Output the [x, y] coordinate of the center of the cell containing the given text.  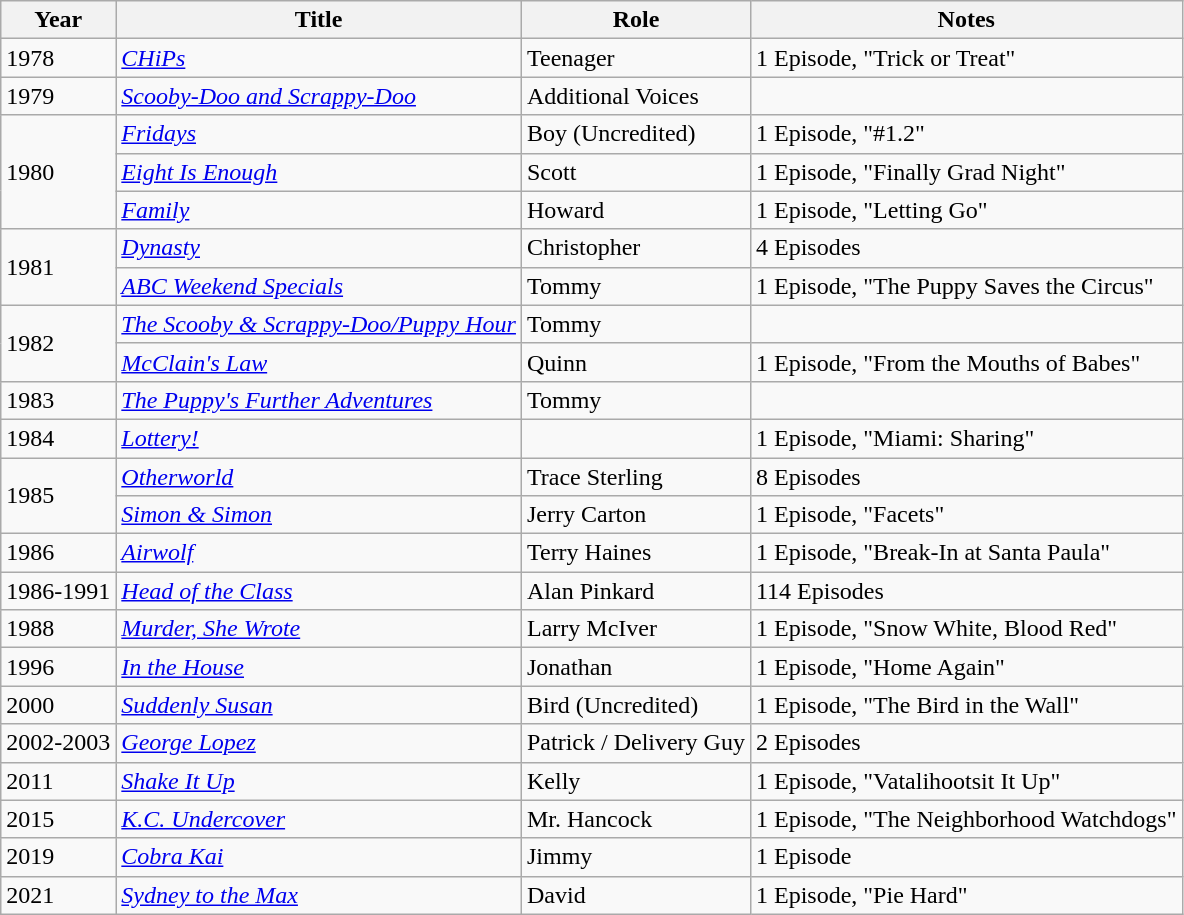
2019 [58, 857]
Fridays [319, 134]
1988 [58, 629]
1 Episode, "Facets" [966, 515]
Mr. Hancock [636, 819]
Otherworld [319, 477]
The Puppy's Further Adventures [319, 400]
1 Episode, "Home Again" [966, 667]
Lottery! [319, 438]
1 Episode [966, 857]
1 Episode, "From the Mouths of Babes" [966, 362]
Patrick / Delivery Guy [636, 743]
K.C. Undercover [319, 819]
Notes [966, 20]
Additional Voices [636, 96]
Christopher [636, 248]
1979 [58, 96]
1 Episode, "The Bird in the Wall" [966, 705]
Murder, She Wrote [319, 629]
Jimmy [636, 857]
Jerry Carton [636, 515]
Cobra Kai [319, 857]
8 Episodes [966, 477]
1986-1991 [58, 591]
Family [319, 210]
1984 [58, 438]
114 Episodes [966, 591]
Trace Sterling [636, 477]
1 Episode, "Miami: Sharing" [966, 438]
2021 [58, 895]
Eight Is Enough [319, 172]
The Scooby & Scrappy-Doo/Puppy Hour [319, 324]
1981 [58, 267]
1996 [58, 667]
Terry Haines [636, 553]
Scooby-Doo and Scrappy-Doo [319, 96]
1983 [58, 400]
Simon & Simon [319, 515]
Dynasty [319, 248]
1 Episode, "#1.2" [966, 134]
1 Episode, "The Puppy Saves the Circus" [966, 286]
Head of the Class [319, 591]
1986 [58, 553]
1 Episode, "Vatalihootsit It Up" [966, 781]
1 Episode, "Letting Go" [966, 210]
Title [319, 20]
2 Episodes [966, 743]
4 Episodes [966, 248]
Howard [636, 210]
Larry McIver [636, 629]
1 Episode, "Snow White, Blood Red" [966, 629]
Boy (Uncredited) [636, 134]
Sydney to the Max [319, 895]
Quinn [636, 362]
2002-2003 [58, 743]
Kelly [636, 781]
1982 [58, 343]
1 Episode, "Pie Hard" [966, 895]
ABC Weekend Specials [319, 286]
McClain's Law [319, 362]
In the House [319, 667]
David [636, 895]
Teenager [636, 58]
1 Episode, "Trick or Treat" [966, 58]
2000 [58, 705]
George Lopez [319, 743]
Shake It Up [319, 781]
1 Episode, "Finally Grad Night" [966, 172]
Year [58, 20]
Bird (Uncredited) [636, 705]
2015 [58, 819]
2011 [58, 781]
Jonathan [636, 667]
1980 [58, 172]
1 Episode, "Break-In at Santa Paula" [966, 553]
1 Episode, "The Neighborhood Watchdogs" [966, 819]
1985 [58, 496]
Suddenly Susan [319, 705]
CHiPs [319, 58]
Alan Pinkard [636, 591]
Airwolf [319, 553]
1978 [58, 58]
Role [636, 20]
Scott [636, 172]
